Provide the [x, y] coordinate of the cell's center where the given text is located.  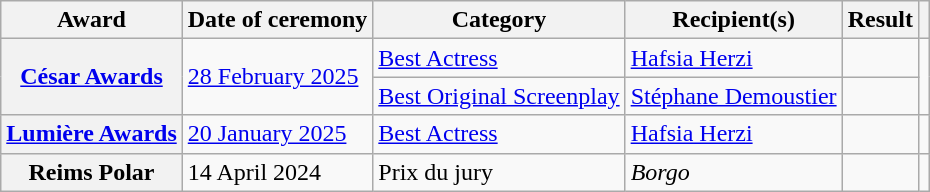
Lumière Awards [92, 134]
Prix du jury [499, 172]
Award [92, 20]
Result [880, 20]
14 April 2024 [278, 172]
Reims Polar [92, 172]
Best Original Screenplay [499, 96]
28 February 2025 [278, 77]
Stéphane Demoustier [734, 96]
Category [499, 20]
20 January 2025 [278, 134]
Recipient(s) [734, 20]
Date of ceremony [278, 20]
Borgo [734, 172]
César Awards [92, 77]
